Locate the cell with the specified text and output its (X, Y) center coordinate. 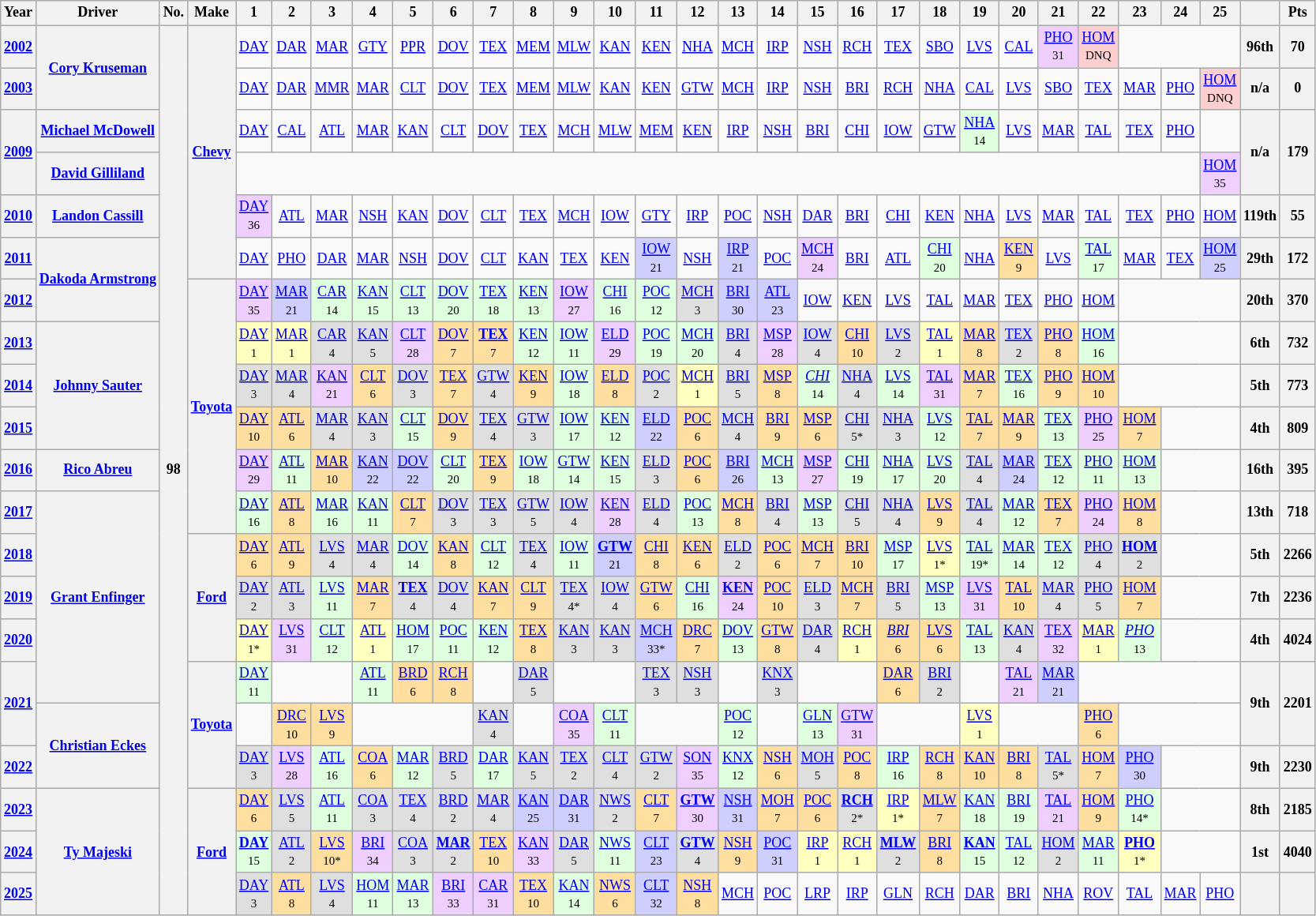
HOM17 (414, 640)
CHI8 (656, 555)
2185 (1298, 809)
CHI20 (939, 258)
HOM35 (1220, 174)
KAN14 (573, 894)
Driver (98, 13)
IRP16 (898, 767)
172 (1298, 258)
MSP17 (898, 555)
LVS20 (939, 471)
CAR4 (332, 343)
2016 (19, 471)
DAY2 (253, 598)
NHA14 (980, 131)
19 (980, 13)
2022 (19, 767)
98 (174, 471)
BRD2 (453, 809)
CLT11 (616, 725)
23 (1140, 13)
11 (656, 13)
PHO14* (1140, 809)
2023 (19, 809)
PHO4 (1099, 555)
13 (738, 13)
TEX16 (1019, 385)
KAN7 (493, 598)
CHI5* (857, 428)
PHO1* (1140, 852)
NWS2 (616, 809)
TEX4* (573, 598)
GTW5 (534, 512)
MLW2 (898, 852)
CHI19 (857, 471)
BRI6 (898, 640)
BRI19 (1019, 809)
BRI10 (857, 555)
DOV7 (453, 343)
2021 (19, 703)
7 (493, 13)
ELD4 (656, 512)
395 (1298, 471)
TAL12 (1019, 852)
Johnny Sauter (98, 385)
MAR10 (332, 471)
LVS1* (939, 555)
4040 (1298, 852)
HOM9 (1099, 809)
14 (777, 13)
CAR31 (493, 894)
MAR24 (1019, 471)
MSP27 (818, 471)
12 (698, 13)
DOV13 (738, 640)
GTW8 (777, 640)
IRP1 (818, 852)
Landon Cassill (98, 216)
CLT28 (414, 343)
KEN28 (616, 512)
PHO25 (1099, 428)
21 (1058, 13)
8 (534, 13)
2010 (19, 216)
CAR14 (332, 301)
TEX9 (493, 471)
Chevy (212, 152)
25 (1220, 13)
KAN8 (453, 555)
1st (1260, 852)
119th (1260, 216)
TAL5* (1058, 767)
370 (1298, 301)
MCH1 (698, 385)
MOH5 (818, 767)
PHO5 (1099, 598)
DAY1* (253, 640)
MSP8 (777, 385)
NSH9 (738, 852)
ELD29 (616, 343)
2019 (19, 598)
55 (1298, 216)
70 (1298, 47)
10 (616, 13)
NHA3 (898, 428)
Michael McDowell (98, 131)
KEN15 (616, 471)
GTW30 (698, 809)
TEX8 (534, 640)
TAL1 (939, 343)
Dakoda Armstrong (98, 280)
GTW21 (616, 555)
2012 (19, 301)
2020 (19, 640)
HOM8 (1140, 512)
Ty Majeski (98, 851)
NHA17 (898, 471)
PHO11 (1099, 471)
David Gilliland (98, 174)
GTW2 (656, 767)
KAN18 (980, 809)
CLT4 (616, 767)
2003 (19, 89)
5 (414, 13)
MCH3 (698, 301)
POC31 (777, 852)
CLT23 (656, 852)
NSH6 (777, 767)
LVS6 (939, 640)
CHI14 (818, 385)
HOM13 (1140, 471)
IOW21 (656, 258)
MAR2 (453, 852)
CLT6 (373, 385)
6 (453, 13)
COA35 (573, 725)
GLN (898, 894)
BRD5 (453, 767)
ELD8 (616, 385)
DAY36 (253, 216)
KEN13 (534, 301)
Rico Abreu (98, 471)
DAR31 (573, 809)
CHI10 (857, 343)
Year (19, 13)
POC10 (777, 598)
GLN13 (818, 725)
POC2 (656, 385)
DOV9 (453, 428)
ATL2 (292, 852)
179 (1298, 152)
DAY35 (253, 301)
DAR4 (818, 640)
13th (1260, 512)
4 (373, 13)
SON35 (698, 767)
NSH3 (698, 682)
BRI2 (939, 682)
LVS2 (898, 343)
9 (573, 13)
KAN33 (534, 852)
BRI26 (738, 471)
3 (332, 13)
PHO13 (1140, 640)
KNX3 (777, 682)
16th (1260, 471)
2009 (19, 152)
4024 (1298, 640)
0 (1298, 89)
DOV4 (453, 598)
MAR14 (1019, 555)
2017 (19, 512)
NSH8 (698, 894)
MCH13 (777, 471)
Cory Kruseman (98, 68)
BRI34 (373, 852)
MLW7 (939, 809)
ELD2 (738, 555)
POC19 (656, 343)
GTW31 (857, 725)
CHI5 (857, 512)
Pts (1298, 13)
GTW14 (573, 471)
IOW17 (573, 428)
ATL9 (292, 555)
Christian Eckes (98, 745)
BRI9 (777, 428)
TEX18 (493, 301)
KAN22 (373, 471)
HOM11 (373, 894)
LVS12 (939, 428)
LVS28 (292, 767)
DAY29 (253, 471)
22 (1099, 13)
24 (1180, 13)
BRD6 (414, 682)
2025 (19, 894)
PHO24 (1099, 512)
Make (212, 13)
POC11 (453, 640)
IOW27 (573, 301)
CLT15 (414, 428)
ATL23 (777, 301)
20th (1260, 301)
HOM10 (1099, 385)
1 (253, 13)
IRP21 (738, 258)
KEN6 (698, 555)
LVS14 (898, 385)
POC13 (698, 512)
PPR (414, 47)
MOH7 (777, 809)
15 (818, 13)
ROV (1099, 894)
TAL17 (1099, 258)
No. (174, 13)
ATL16 (332, 767)
DAY16 (253, 512)
DAR17 (493, 767)
18 (939, 13)
MSP6 (818, 428)
2013 (19, 343)
ELD22 (656, 428)
20 (1019, 13)
7th (1260, 598)
MMR (332, 89)
2201 (1298, 703)
2 (292, 13)
IRP1* (898, 809)
KAN25 (534, 809)
CLT9 (534, 598)
TAL19* (980, 555)
GTW3 (534, 428)
CLT32 (656, 894)
2002 (19, 47)
809 (1298, 428)
DOV20 (453, 301)
MCH24 (818, 258)
2011 (19, 258)
PHO30 (1140, 767)
KAN10 (980, 767)
PHO31 (1058, 47)
PHO8 (1058, 343)
2266 (1298, 555)
29th (1260, 258)
KEN24 (738, 598)
TEX32 (1058, 640)
2014 (19, 385)
MAR9 (1019, 428)
DAY15 (253, 852)
MCH4 (738, 428)
MAR16 (332, 512)
DOV14 (414, 555)
ATL6 (292, 428)
DAR6 (898, 682)
MAR11 (1099, 852)
PHO9 (1058, 385)
DRC10 (292, 725)
POC8 (857, 767)
773 (1298, 385)
8th (1260, 809)
LVS5 (292, 809)
CLT13 (414, 301)
2018 (19, 555)
TAL7 (980, 428)
17 (898, 13)
CLT20 (453, 471)
DAY11 (253, 682)
PHO6 (1099, 725)
TEX13 (1058, 428)
HOM25 (1220, 258)
NSH31 (738, 809)
KNX12 (738, 767)
Grant Enfinger (98, 597)
MAR13 (414, 894)
MCH20 (698, 343)
MAR8 (980, 343)
732 (1298, 343)
DAY1 (253, 343)
ATL1 (373, 640)
96th (1260, 47)
KAN21 (332, 385)
RCH2* (857, 809)
NWS11 (616, 852)
MCH8 (738, 512)
LVS1 (980, 725)
LVS11 (332, 598)
DOV22 (414, 471)
DRC7 (698, 640)
MCH33* (656, 640)
TAL31 (939, 385)
NWS6 (616, 894)
6th (1260, 343)
2024 (19, 852)
ATL3 (292, 598)
2015 (19, 428)
MSP28 (777, 343)
TAL10 (1019, 598)
COA6 (373, 767)
16 (857, 13)
HOM16 (1099, 343)
TAL13 (980, 640)
718 (1298, 512)
GTW6 (656, 598)
DAY10 (253, 428)
KAN11 (373, 512)
LRP (818, 894)
LVS10* (332, 852)
BRI30 (738, 301)
2236 (1298, 598)
2230 (1298, 767)
BRI33 (453, 894)
